Capture the cell that displays the provided text and extract its [x, y] central coordinate. 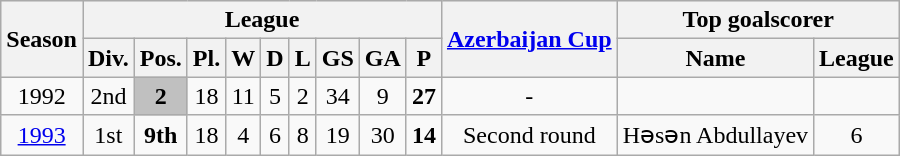
2nd [108, 96]
L [302, 58]
Div. [108, 58]
4 [244, 135]
GA [382, 58]
Season [42, 39]
34 [338, 96]
9 [382, 96]
8 [302, 135]
Azerbaijan Cup [529, 39]
1st [108, 135]
14 [424, 135]
9th [160, 135]
Həsən Abdullayev [715, 135]
Name [715, 58]
- [529, 96]
1992 [42, 96]
D [275, 58]
19 [338, 135]
1993 [42, 135]
Pos. [160, 58]
GS [338, 58]
30 [382, 135]
5 [275, 96]
P [424, 58]
Pl. [206, 58]
27 [424, 96]
Second round [529, 135]
11 [244, 96]
W [244, 58]
Top goalscorer [758, 20]
